For the text-containing cell, return its midpoint in [x, y] coordinate format. 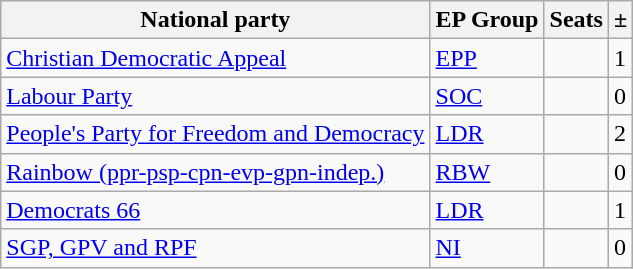
SOC [487, 96]
SGP, GPV and RPF [216, 248]
National party [216, 20]
± [620, 20]
NI [487, 248]
People's Party for Freedom and Democracy [216, 134]
Seats [576, 20]
EPP [487, 58]
Labour Party [216, 96]
Christian Democratic Appeal [216, 58]
2 [620, 134]
RBW [487, 172]
Rainbow (ppr-psp-cpn-evp-gpn-indep.) [216, 172]
EP Group [487, 20]
Democrats 66 [216, 210]
